Determine the [X, Y] coordinate at the center of the cell enclosing the given text.  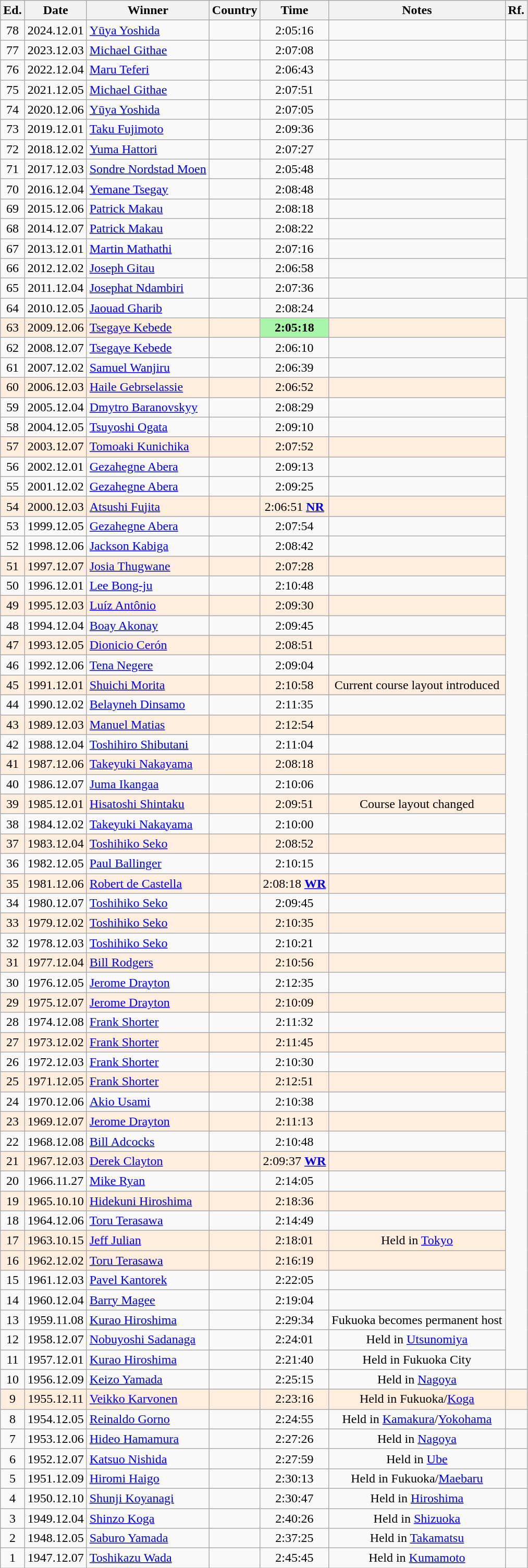
2:08:22 [294, 228]
26 [13, 1062]
Taku Fujimoto [148, 129]
Tena Negere [148, 665]
2:29:34 [294, 1320]
2:10:58 [294, 685]
1966.11.27 [55, 1181]
76 [13, 70]
44 [13, 705]
Hideo Hamamura [148, 1439]
Robert de Castella [148, 884]
2:05:16 [294, 30]
Time [294, 10]
Held in Fukuoka City [417, 1359]
24 [13, 1101]
17 [13, 1241]
2008.12.07 [55, 348]
Shunji Koyanagi [148, 1498]
2:16:19 [294, 1260]
2:07:08 [294, 50]
2001.12.02 [55, 486]
46 [13, 665]
7 [13, 1439]
77 [13, 50]
1972.12.03 [55, 1062]
16 [13, 1260]
47 [13, 645]
10 [13, 1379]
1953.12.06 [55, 1439]
15 [13, 1280]
Course layout changed [417, 804]
2007.12.02 [55, 367]
20 [13, 1181]
2:06:58 [294, 268]
Veikko Karvonen [148, 1399]
2:11:13 [294, 1121]
62 [13, 348]
2:09:10 [294, 427]
1959.11.08 [55, 1320]
2:11:04 [294, 744]
2:10:30 [294, 1062]
2019.12.01 [55, 129]
2002.12.01 [55, 467]
2:30:13 [294, 1478]
1981.12.06 [55, 884]
1954.12.05 [55, 1419]
61 [13, 367]
Yuma Hattori [148, 149]
27 [13, 1042]
Notes [417, 10]
64 [13, 308]
1983.12.04 [55, 843]
65 [13, 288]
3 [13, 1518]
1960.12.04 [55, 1300]
63 [13, 328]
30 [13, 983]
11 [13, 1359]
2020.12.06 [55, 109]
1994.12.04 [55, 626]
2:09:13 [294, 467]
Derek Clayton [148, 1161]
2:11:45 [294, 1042]
1969.12.07 [55, 1121]
57 [13, 447]
67 [13, 249]
2016.12.04 [55, 189]
34 [13, 903]
54 [13, 506]
22 [13, 1141]
1957.12.01 [55, 1359]
2:27:26 [294, 1439]
1961.12.03 [55, 1280]
2:06:10 [294, 348]
4 [13, 1498]
1967.12.03 [55, 1161]
28 [13, 1022]
2:11:35 [294, 705]
2:14:49 [294, 1221]
45 [13, 685]
Hidekuni Hiroshima [148, 1200]
73 [13, 129]
1958.12.07 [55, 1340]
60 [13, 387]
Held in Tokyo [417, 1241]
2:12:51 [294, 1082]
43 [13, 725]
Haile Gebrselassie [148, 387]
19 [13, 1200]
1991.12.01 [55, 685]
2:08:24 [294, 308]
18 [13, 1221]
2:09:36 [294, 129]
32 [13, 943]
2:06:52 [294, 387]
Dionicio Cerón [148, 645]
55 [13, 486]
69 [13, 209]
2:09:25 [294, 486]
2:08:51 [294, 645]
Ed. [13, 10]
1988.12.04 [55, 744]
1997.12.07 [55, 566]
2006.12.03 [55, 387]
2:07:54 [294, 526]
1973.12.02 [55, 1042]
2:07:05 [294, 109]
2:06:39 [294, 367]
1987.12.06 [55, 764]
Barry Magee [148, 1300]
Atsushi Fujita [148, 506]
2005.12.04 [55, 407]
53 [13, 526]
1971.12.05 [55, 1082]
2:30:47 [294, 1498]
Paul Ballinger [148, 863]
Rf. [516, 10]
Toshikazu Wada [148, 1558]
Held in Kamakura/Yokohama [417, 1419]
2:08:18 WR [294, 884]
1947.12.07 [55, 1558]
2:10:21 [294, 943]
78 [13, 30]
Jackson Kabiga [148, 546]
1993.12.05 [55, 645]
Maru Teferi [148, 70]
48 [13, 626]
41 [13, 764]
Jeff Julian [148, 1241]
1990.12.02 [55, 705]
2:09:51 [294, 804]
Manuel Matias [148, 725]
1989.12.03 [55, 725]
Held in Kumamoto [417, 1558]
Shuichi Morita [148, 685]
23 [13, 1121]
1955.12.11 [55, 1399]
Current course layout introduced [417, 685]
9 [13, 1399]
1949.12.04 [55, 1518]
1996.12.01 [55, 586]
Boay Akonay [148, 626]
2004.12.05 [55, 427]
1948.12.05 [55, 1538]
2:24:01 [294, 1340]
2017.12.03 [55, 169]
1970.12.06 [55, 1101]
2015.12.06 [55, 209]
1976.12.05 [55, 983]
66 [13, 268]
Dmytro Baranovskyy [148, 407]
2:27:59 [294, 1459]
Hiromi Haigo [148, 1478]
Reinaldo Gorno [148, 1419]
21 [13, 1161]
2012.12.02 [55, 268]
75 [13, 90]
2:24:55 [294, 1419]
Saburo Yamada [148, 1538]
2:10:38 [294, 1101]
8 [13, 1419]
2:18:36 [294, 1200]
2011.12.04 [55, 288]
31 [13, 963]
2000.12.03 [55, 506]
1977.12.04 [55, 963]
2:06:51 NR [294, 506]
2:07:51 [294, 90]
1995.12.03 [55, 606]
13 [13, 1320]
2024.12.01 [55, 30]
2014.12.07 [55, 228]
2009.12.06 [55, 328]
2:07:52 [294, 447]
2:10:06 [294, 784]
2021.12.05 [55, 90]
56 [13, 467]
1963.10.15 [55, 1241]
Toshihiro Shibutani [148, 744]
Joseph Gitau [148, 268]
1999.12.05 [55, 526]
2013.12.01 [55, 249]
Belayneh Dinsamo [148, 705]
29 [13, 1002]
58 [13, 427]
2010.12.05 [55, 308]
2023.12.03 [55, 50]
2:23:16 [294, 1399]
70 [13, 189]
2:10:35 [294, 923]
Held in Shizuoka [417, 1518]
1956.12.09 [55, 1379]
2:21:40 [294, 1359]
1986.12.07 [55, 784]
2:09:37 WR [294, 1161]
68 [13, 228]
2:08:42 [294, 546]
Bill Adcocks [148, 1141]
Country [235, 10]
5 [13, 1478]
2:08:48 [294, 189]
Nobuyoshi Sadanaga [148, 1340]
40 [13, 784]
1974.12.08 [55, 1022]
37 [13, 843]
1 [13, 1558]
71 [13, 169]
Mike Ryan [148, 1181]
2:18:01 [294, 1241]
2:09:30 [294, 606]
2:05:48 [294, 169]
Lee Bong-ju [148, 586]
14 [13, 1300]
2:05:18 [294, 328]
42 [13, 744]
Keizo Yamada [148, 1379]
2:08:52 [294, 843]
2:19:04 [294, 1300]
1968.12.08 [55, 1141]
Juma Ikangaa [148, 784]
1962.12.02 [55, 1260]
1992.12.06 [55, 665]
2:37:25 [294, 1538]
49 [13, 606]
1951.12.09 [55, 1478]
Martin Mathathi [148, 249]
Hisatoshi Shintaku [148, 804]
2:06:43 [294, 70]
2:22:05 [294, 1280]
2:10:15 [294, 863]
Held in Fukuoka/Koga [417, 1399]
Josia Thugwane [148, 566]
1979.12.02 [55, 923]
33 [13, 923]
25 [13, 1082]
1952.12.07 [55, 1459]
2 [13, 1538]
2:10:00 [294, 824]
12 [13, 1340]
2:25:15 [294, 1379]
38 [13, 824]
2:07:16 [294, 249]
35 [13, 884]
1982.12.05 [55, 863]
Bill Rodgers [148, 963]
Held in Hiroshima [417, 1498]
1978.12.03 [55, 943]
1998.12.06 [55, 546]
2:14:05 [294, 1181]
Luíz Antônio [148, 606]
2:40:26 [294, 1518]
1985.12.01 [55, 804]
1950.12.10 [55, 1498]
6 [13, 1459]
Samuel Wanjiru [148, 367]
39 [13, 804]
Jaouad Gharib [148, 308]
51 [13, 566]
Sondre Nordstad Moen [148, 169]
2:11:32 [294, 1022]
1980.12.07 [55, 903]
Katsuo Nishida [148, 1459]
2:12:54 [294, 725]
1964.12.06 [55, 1221]
72 [13, 149]
Tsuyoshi Ogata [148, 427]
2022.12.04 [55, 70]
Held in Ube [417, 1459]
Akio Usami [148, 1101]
2:07:27 [294, 149]
Held in Takamatsu [417, 1538]
Held in Fukuoka/Maebaru [417, 1478]
Date [55, 10]
1965.10.10 [55, 1200]
Yemane Tsegay [148, 189]
52 [13, 546]
2:12:35 [294, 983]
Shinzo Koga [148, 1518]
1975.12.07 [55, 1002]
Pavel Kantorek [148, 1280]
2:45:45 [294, 1558]
Winner [148, 10]
2018.12.02 [55, 149]
Josephat Ndambiri [148, 288]
59 [13, 407]
2:07:28 [294, 566]
Tomoaki Kunichika [148, 447]
2003.12.07 [55, 447]
74 [13, 109]
Fukuoka becomes permanent host [417, 1320]
Held in Utsunomiya [417, 1340]
36 [13, 863]
2:09:04 [294, 665]
2:10:09 [294, 1002]
2:10:56 [294, 963]
50 [13, 586]
2:08:29 [294, 407]
1984.12.02 [55, 824]
2:07:36 [294, 288]
